Identify which cell holds the provided text, then report its [x, y] central coordinate. 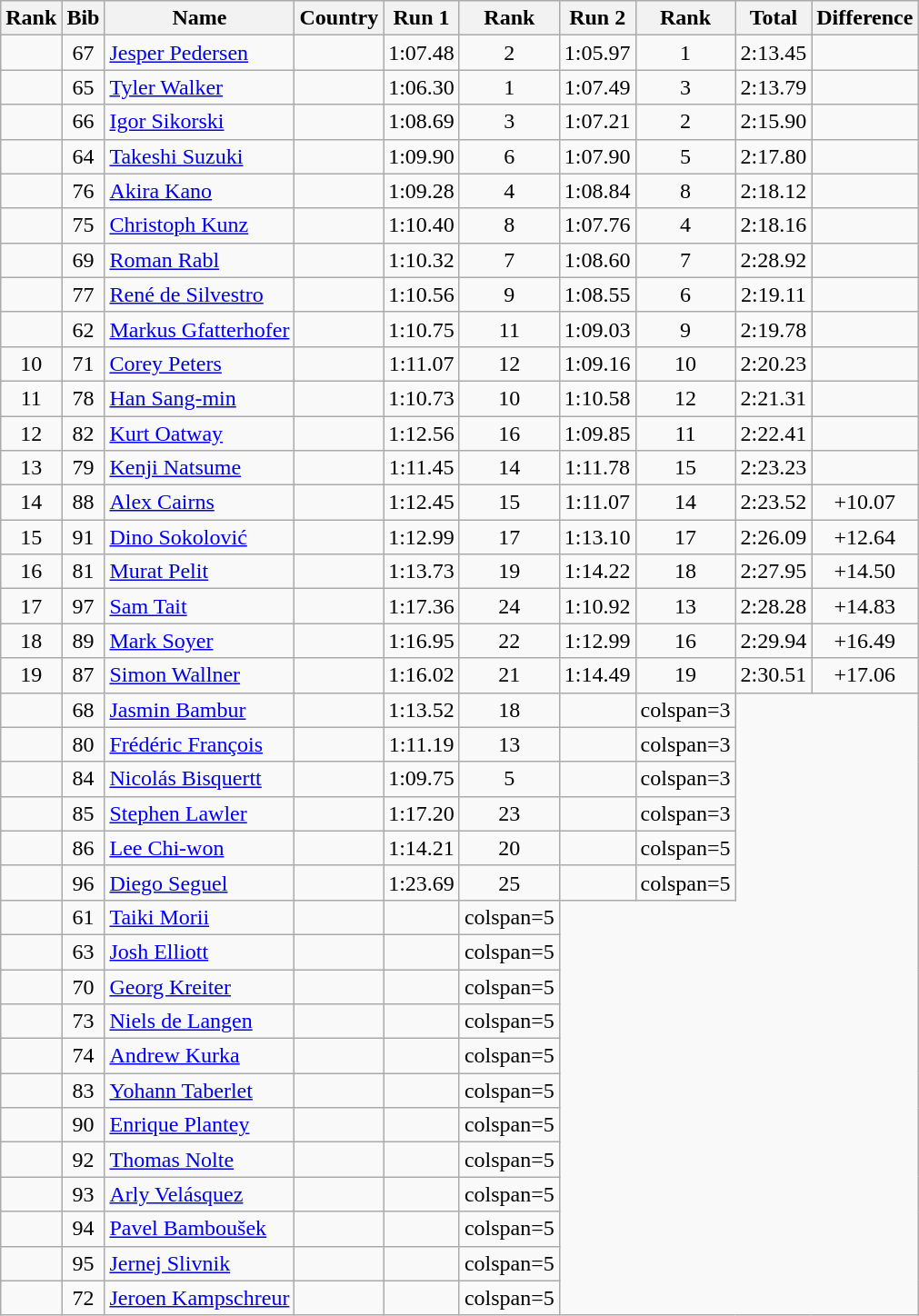
Lee Chi-won [200, 848]
1:09.90 [422, 156]
Arly Velásquez [200, 1194]
1:16.95 [422, 641]
Frédéric François [200, 744]
91 [84, 537]
80 [84, 744]
90 [84, 1125]
Alex Cairns [200, 503]
77 [84, 294]
1:13.10 [597, 537]
Andrew Kurka [200, 1056]
72 [84, 1298]
René de Silvestro [200, 294]
1:16.02 [422, 675]
81 [84, 572]
68 [84, 710]
Run 2 [597, 18]
Difference [865, 18]
2:18.16 [774, 225]
70 [84, 986]
73 [84, 1022]
2:29.94 [774, 641]
1:10.75 [422, 329]
Thomas Nolte [200, 1160]
74 [84, 1056]
1:08.55 [597, 294]
Simon Wallner [200, 675]
2:19.11 [774, 294]
24 [509, 606]
1:10.92 [597, 606]
Niels de Langen [200, 1022]
1:11.19 [422, 744]
92 [84, 1160]
1:10.32 [422, 260]
Enrique Plantey [200, 1125]
Kenji Natsume [200, 468]
1:17.36 [422, 606]
83 [84, 1091]
Bib [84, 18]
64 [84, 156]
Roman Rabl [200, 260]
67 [84, 53]
21 [509, 675]
Sam Tait [200, 606]
2:15.90 [774, 122]
2:23.52 [774, 503]
1:13.52 [422, 710]
69 [84, 260]
1:12.45 [422, 503]
2:21.31 [774, 398]
96 [84, 882]
Diego Seguel [200, 882]
2:20.23 [774, 364]
88 [84, 503]
85 [84, 813]
61 [84, 917]
1:08.60 [597, 260]
1:11.45 [422, 468]
Han Sang-min [200, 398]
1:23.69 [422, 882]
Pavel Bamboušek [200, 1229]
Corey Peters [200, 364]
1:17.20 [422, 813]
23 [509, 813]
Tyler Walker [200, 87]
20 [509, 848]
2:26.09 [774, 537]
2:30.51 [774, 675]
94 [84, 1229]
2:22.41 [774, 434]
1:13.73 [422, 572]
+16.49 [865, 641]
Dino Sokolović [200, 537]
Jernej Slivnik [200, 1263]
1:09.85 [597, 434]
2:27.95 [774, 572]
1:09.16 [597, 364]
1:07.48 [422, 53]
2:18.12 [774, 191]
1:08.84 [597, 191]
1:12.56 [422, 434]
1:14.49 [597, 675]
22 [509, 641]
1:09.75 [422, 779]
Christoph Kunz [200, 225]
Jasmin Bambur [200, 710]
Markus Gfatterhofer [200, 329]
2:19.78 [774, 329]
1:07.49 [597, 87]
Nicolás Bisquertt [200, 779]
76 [84, 191]
82 [84, 434]
1:07.21 [597, 122]
87 [84, 675]
2:28.28 [774, 606]
1:06.30 [422, 87]
25 [509, 882]
1:11.78 [597, 468]
+14.50 [865, 572]
2:13.45 [774, 53]
1:10.56 [422, 294]
97 [84, 606]
1:07.76 [597, 225]
1:10.58 [597, 398]
71 [84, 364]
1:14.22 [597, 572]
Jeroen Kampschreur [200, 1298]
75 [84, 225]
2:28.92 [774, 260]
84 [84, 779]
Stephen Lawler [200, 813]
+17.06 [865, 675]
65 [84, 87]
2:13.79 [774, 87]
+12.64 [865, 537]
Josh Elliott [200, 952]
1:07.90 [597, 156]
1:10.40 [422, 225]
1:08.69 [422, 122]
+14.83 [865, 606]
62 [84, 329]
Taiki Morii [200, 917]
79 [84, 468]
+10.07 [865, 503]
Name [200, 18]
86 [84, 848]
66 [84, 122]
78 [84, 398]
Akira Kano [200, 191]
Murat Pelit [200, 572]
2:17.80 [774, 156]
Kurt Oatway [200, 434]
Run 1 [422, 18]
93 [84, 1194]
1:10.73 [422, 398]
63 [84, 952]
1:09.28 [422, 191]
2:23.23 [774, 468]
Jesper Pedersen [200, 53]
Georg Kreiter [200, 986]
Country [339, 18]
Mark Soyer [200, 641]
Igor Sikorski [200, 122]
89 [84, 641]
1:05.97 [597, 53]
95 [84, 1263]
Takeshi Suzuki [200, 156]
1:09.03 [597, 329]
1:14.21 [422, 848]
Yohann Taberlet [200, 1091]
Total [774, 18]
